Provide the (X, Y) coordinate of the cell's center where the given text is located.  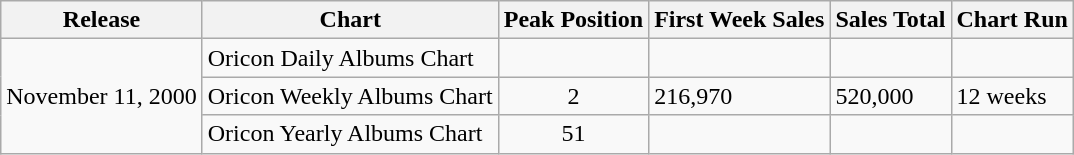
520,000 (890, 96)
Peak Position (573, 20)
November 11, 2000 (102, 96)
51 (573, 134)
Sales Total (890, 20)
Chart (350, 20)
Release (102, 20)
Chart Run (1012, 20)
Oricon Weekly Albums Chart (350, 96)
Oricon Yearly Albums Chart (350, 134)
216,970 (740, 96)
12 weeks (1012, 96)
Oricon Daily Albums Chart (350, 58)
First Week Sales (740, 20)
2 (573, 96)
